Return the (x, y) coordinate for the center point of the cell that contains the specified text.  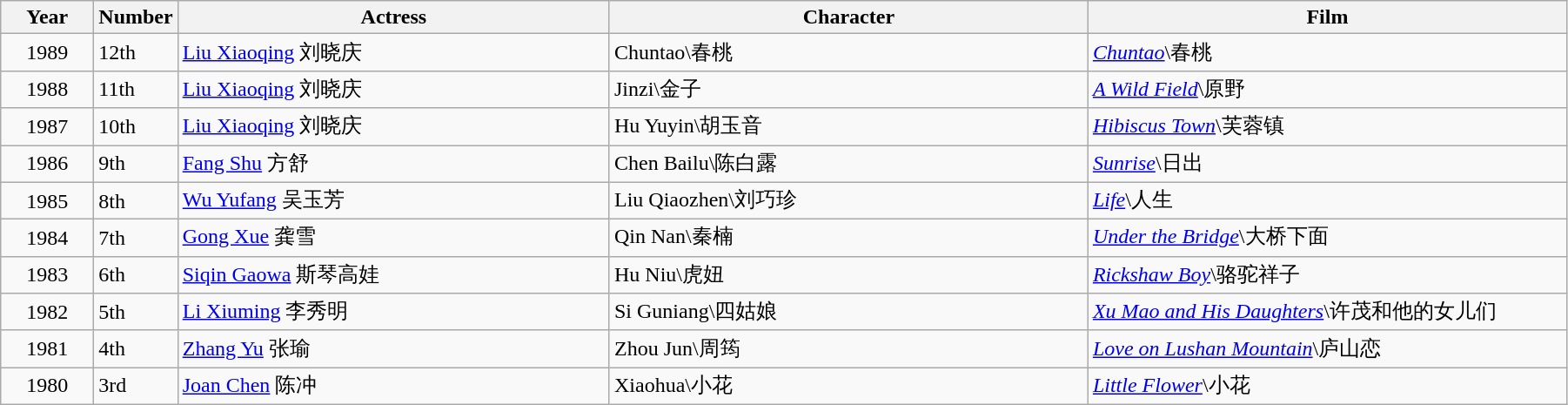
9th (136, 164)
Sunrise\日出 (1327, 164)
Zhang Yu 张瑜 (393, 348)
Xu Mao and His Daughters\许茂和他的女儿们 (1327, 312)
1981 (47, 348)
1988 (47, 89)
Si Guniang\四姑娘 (848, 312)
Joan Chen 陈冲 (393, 387)
Under the Bridge\大桥下面 (1327, 239)
Fang Shu 方舒 (393, 164)
Year (47, 17)
1984 (47, 239)
7th (136, 239)
1980 (47, 387)
1987 (47, 127)
1989 (47, 52)
Qin Nan\秦楠 (848, 239)
1982 (47, 312)
Life\人生 (1327, 200)
Li Xiuming 李秀明 (393, 312)
Character (848, 17)
1985 (47, 200)
Liu Qiaozhen\刘巧珍 (848, 200)
Little Flower\小花 (1327, 387)
Number (136, 17)
1983 (47, 275)
1986 (47, 164)
Hu Niu\虎妞 (848, 275)
Chen Bailu\陈白露 (848, 164)
Hibiscus Town\芙蓉镇 (1327, 127)
Xiaohua\小花 (848, 387)
Zhou Jun\周筠 (848, 348)
Siqin Gaowa 斯琴高娃 (393, 275)
Wu Yufang 吴玉芳 (393, 200)
Gong Xue 龚雪 (393, 239)
Rickshaw Boy\骆驼祥子 (1327, 275)
Love on Lushan Mountain\庐山恋 (1327, 348)
8th (136, 200)
A Wild Field\原野 (1327, 89)
4th (136, 348)
Hu Yuyin\胡玉音 (848, 127)
6th (136, 275)
3rd (136, 387)
12th (136, 52)
Actress (393, 17)
5th (136, 312)
11th (136, 89)
Film (1327, 17)
Jinzi\金子 (848, 89)
10th (136, 127)
